Pinpoint the cell where the given text exists, returning its (X, Y) midpoint coordinate. 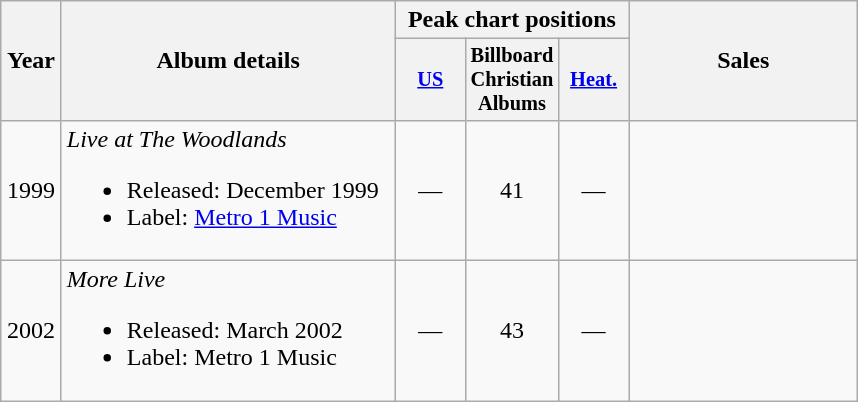
Billboard Christian Albums (512, 80)
Peak chart positions (512, 20)
US (430, 80)
Year (32, 61)
Live at The WoodlandsReleased: December 1999Label: Metro 1 Music (228, 190)
Album details (228, 61)
2002 (32, 331)
43 (512, 331)
Sales (744, 61)
41 (512, 190)
Heat. (594, 80)
More LiveReleased: March 2002Label: Metro 1 Music (228, 331)
1999 (32, 190)
